Scan for the cell matching the given text and deliver its [x, y] coordinate at center. 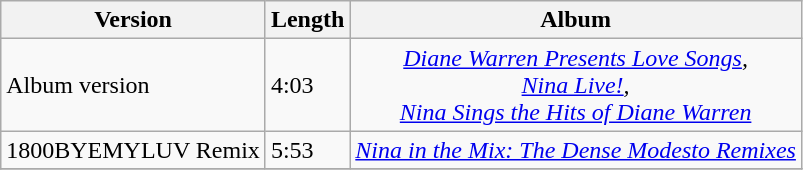
Version [134, 20]
Nina in the Mix: The Dense Modesto Remixes [576, 150]
4:03 [307, 85]
Album version [134, 85]
5:53 [307, 150]
1800BYEMYLUV Remix [134, 150]
Length [307, 20]
Album [576, 20]
Diane Warren Presents Love Songs,Nina Live!,Nina Sings the Hits of Diane Warren [576, 85]
